Find where the given text appears and provide that cell's center as (X, Y) coordinate. 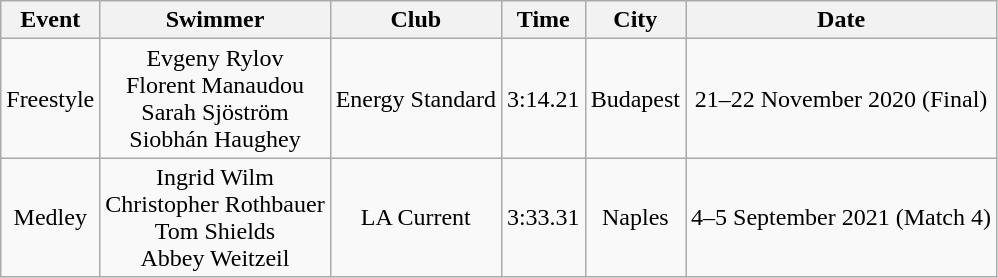
Freestyle (50, 98)
Swimmer (215, 20)
Energy Standard (416, 98)
Medley (50, 218)
21–22 November 2020 (Final) (842, 98)
Ingrid WilmChristopher RothbauerTom ShieldsAbbey Weitzeil (215, 218)
Evgeny RylovFlorent ManaudouSarah SjöströmSiobhán Haughey (215, 98)
Club (416, 20)
Budapest (635, 98)
3:14.21 (543, 98)
Date (842, 20)
LA Current (416, 218)
Time (543, 20)
Naples (635, 218)
3:33.31 (543, 218)
Event (50, 20)
4–5 September 2021 (Match 4) (842, 218)
City (635, 20)
